Search for the cell housing the specified text and yield its [x, y] center coordinate. 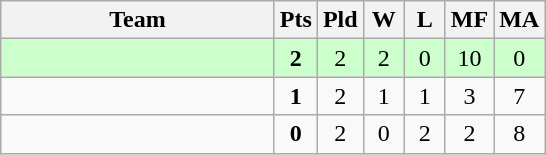
8 [520, 134]
MA [520, 20]
10 [469, 58]
7 [520, 96]
Pld [340, 20]
L [424, 20]
MF [469, 20]
3 [469, 96]
W [384, 20]
Team [138, 20]
Pts [296, 20]
